Determine the (X, Y) coordinate at the center of the cell enclosing the given text.  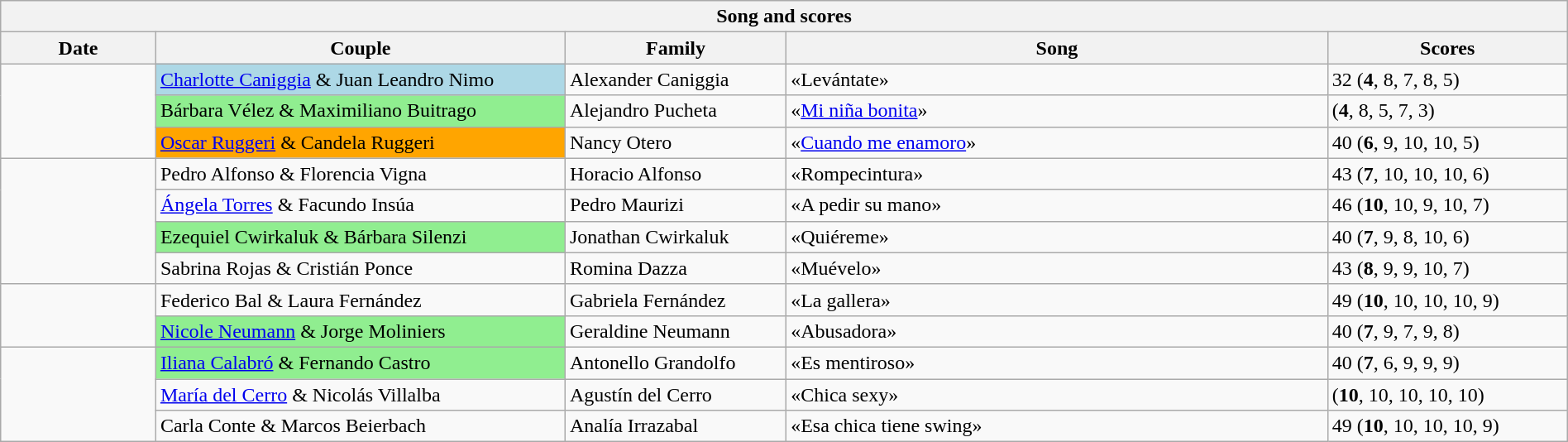
Nancy Otero (675, 142)
Charlotte Caniggia & Juan Leandro Nimo (361, 79)
40 (7, 9, 7, 9, 8) (1447, 331)
«Abusadora» (1057, 331)
Ezequiel Cwirkaluk & Bárbara Silenzi (361, 237)
Scores (1447, 48)
«Esa chica tiene swing» (1057, 426)
«Quiéreme» (1057, 237)
Alexander Caniggia (675, 79)
Horacio Alfonso (675, 174)
Antonello Grandolfo (675, 363)
40 (7, 9, 8, 10, 6) (1447, 237)
«Levántate» (1057, 79)
43 (7, 10, 10, 10, 6) (1447, 174)
Song (1057, 48)
Geraldine Neumann (675, 331)
Carla Conte & Marcos Beierbach (361, 426)
40 (6, 9, 10, 10, 5) (1447, 142)
«Chica sexy» (1057, 395)
«Es mentiroso» (1057, 363)
«La gallera» (1057, 300)
40 (7, 6, 9, 9, 9) (1447, 363)
Pedro Alfonso & Florencia Vigna (361, 174)
Family (675, 48)
«Cuando me enamoro» (1057, 142)
Oscar Ruggeri & Candela Ruggeri (361, 142)
Agustín del Cerro (675, 395)
«Mi niña bonita» (1057, 111)
32 (4, 8, 7, 8, 5) (1447, 79)
Ángela Torres & Facundo Insúa (361, 205)
María del Cerro & Nicolás Villalba (361, 395)
«Muévelo» (1057, 268)
Date (79, 48)
Pedro Maurizi (675, 205)
Romina Dazza (675, 268)
Federico Bal & Laura Fernández (361, 300)
46 (10, 10, 9, 10, 7) (1447, 205)
«A pedir su mano» (1057, 205)
Bárbara Vélez & Maximiliano Buitrago (361, 111)
Couple (361, 48)
Gabriela Fernández (675, 300)
(4, 8, 5, 7, 3) (1447, 111)
Song and scores (784, 17)
Jonathan Cwirkaluk (675, 237)
Sabrina Rojas & Cristián Ponce (361, 268)
43 (8, 9, 9, 10, 7) (1447, 268)
«Rompecintura» (1057, 174)
(10, 10, 10, 10, 10) (1447, 395)
Alejandro Pucheta (675, 111)
Iliana Calabró & Fernando Castro (361, 363)
Analía Irrazabal (675, 426)
Nicole Neumann & Jorge Moliniers (361, 331)
